Determine the [x, y] coordinate at the center of the cell enclosing the given text.  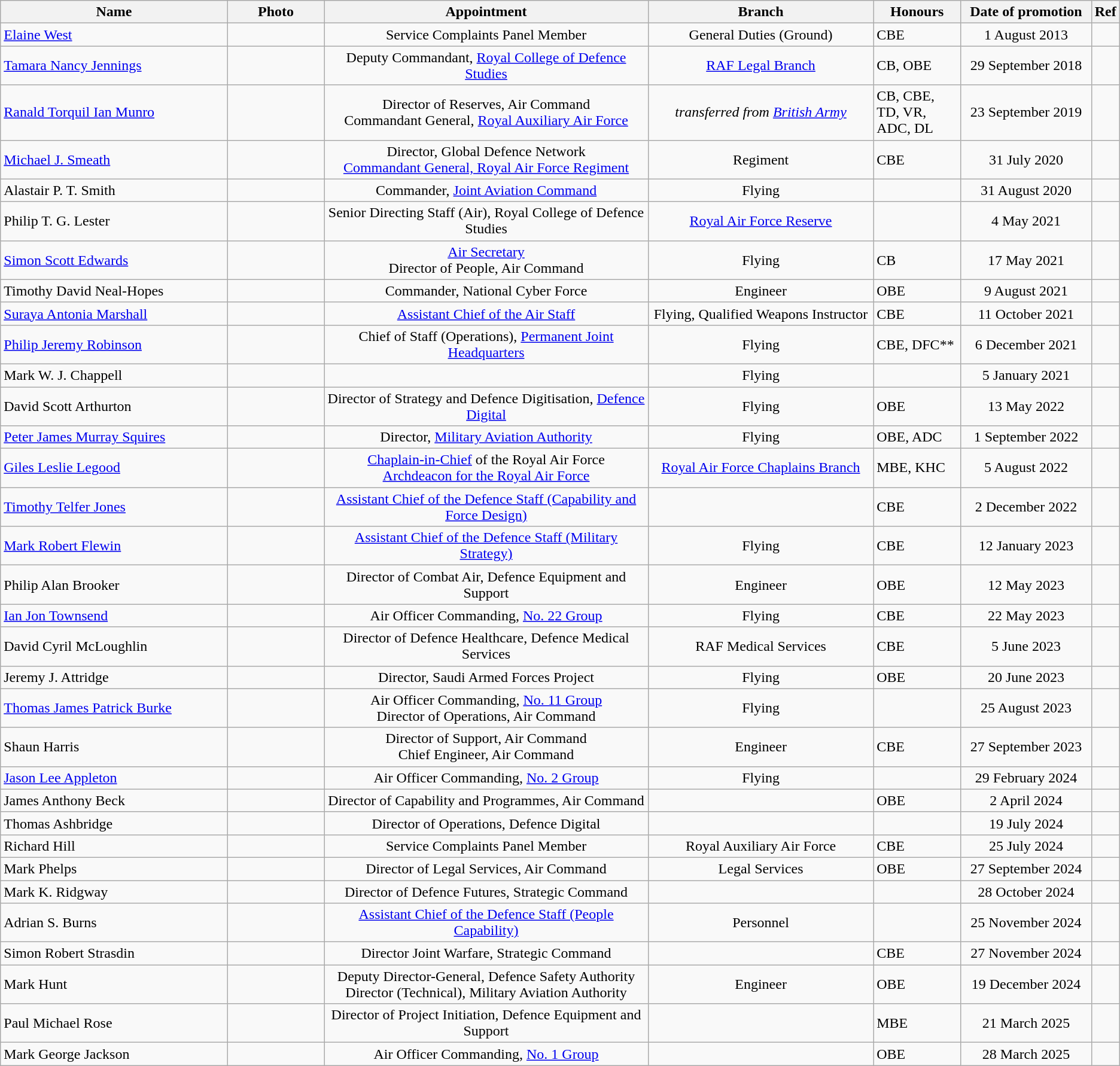
Richard Hill [114, 846]
Philip Alan Brooker [114, 585]
Mark W. J. Chappell [114, 375]
1 August 2013 [1026, 35]
Thomas James Patrick Burke [114, 708]
Adrian S. Burns [114, 922]
20 June 2023 [1026, 677]
RAF Legal Branch [760, 66]
Air Secretary Director of People, Air Command [486, 260]
Air Officer Commanding, No. 11 Group Director of Operations, Air Command [486, 708]
Director of Support, Air CommandChief Engineer, Air Command [486, 747]
2 December 2022 [1026, 507]
Peter James Murray Squires [114, 437]
Director of Defence Futures, Strategic Command [486, 892]
27 September 2024 [1026, 869]
Branch [760, 12]
Air Officer Commanding, No. 2 Group [486, 778]
29 September 2018 [1026, 66]
25 July 2024 [1026, 846]
Director of Capability and Programmes, Air Command [486, 800]
Simon Robert Strasdin [114, 954]
Jason Lee Appleton [114, 778]
Air Officer Commanding, No. 22 Group [486, 616]
Assistant Chief of the Air Staff [486, 313]
Paul Michael Rose [114, 1023]
5 August 2022 [1026, 468]
12 May 2023 [1026, 585]
Philip Jeremy Robinson [114, 345]
MBE [917, 1023]
Director Joint Warfare, Strategic Command [486, 954]
CBE, DFC** [917, 345]
Director of Combat Air, Defence Equipment and Support [486, 585]
19 July 2024 [1026, 823]
Alastair P. T. Smith [114, 190]
Timothy David Neal-Hopes [114, 291]
Thomas Ashbridge [114, 823]
Assistant Chief of the Defence Staff (People Capability) [486, 922]
CB, OBE [917, 66]
Mark Phelps [114, 869]
Senior Directing Staff (Air), Royal College of Defence Studies [486, 221]
Chaplain-in-Chief of the Royal Air Force Archdeacon for the Royal Air Force [486, 468]
27 November 2024 [1026, 954]
Director, Saudi Armed Forces Project [486, 677]
Honours [917, 12]
OBE, ADC [917, 437]
Air Officer Commanding, No. 1 Group [486, 1054]
David Cyril McLoughlin [114, 646]
5 June 2023 [1026, 646]
Jeremy J. Attridge [114, 677]
11 October 2021 [1026, 313]
19 December 2024 [1026, 985]
22 May 2023 [1026, 616]
Philip T. G. Lester [114, 221]
MBE, KHC [917, 468]
28 October 2024 [1026, 892]
Director of Operations, Defence Digital [486, 823]
21 March 2025 [1026, 1023]
Director of Reserves, Air CommandCommandant General, Royal Auxiliary Air Force [486, 112]
Royal Air Force Reserve [760, 221]
Assistant Chief of the Defence Staff (Capability and Force Design) [486, 507]
CB [917, 260]
James Anthony Beck [114, 800]
Assistant Chief of the Defence Staff (Military Strategy) [486, 546]
CB, CBE, TD, VR, ADC, DL [917, 112]
Regiment [760, 159]
Michael J. Smeath [114, 159]
6 December 2021 [1026, 345]
Mark George Jackson [114, 1054]
Personnel [760, 922]
Director of Legal Services, Air Command [486, 869]
29 February 2024 [1026, 778]
Tamara Nancy Jennings [114, 66]
1 September 2022 [1026, 437]
23 September 2019 [1026, 112]
2 April 2024 [1026, 800]
12 January 2023 [1026, 546]
31 July 2020 [1026, 159]
Photo [275, 12]
Director of Project Initiation, Defence Equipment and Support [486, 1023]
Flying, Qualified Weapons Instructor [760, 313]
Director of Defence Healthcare, Defence Medical Services [486, 646]
25 August 2023 [1026, 708]
Suraya Antonia Marshall [114, 313]
Shaun Harris [114, 747]
Director of Strategy and Defence Digitisation, Defence Digital [486, 406]
Commander, National Cyber Force [486, 291]
Royal Air Force Chaplains Branch [760, 468]
5 January 2021 [1026, 375]
Deputy Commandant, Royal College of Defence Studies [486, 66]
Date of promotion [1026, 12]
General Duties (Ground) [760, 35]
Simon Scott Edwards [114, 260]
17 May 2021 [1026, 260]
13 May 2022 [1026, 406]
Legal Services [760, 869]
Appointment [486, 12]
Chief of Staff (Operations), Permanent Joint Headquarters [486, 345]
Elaine West [114, 35]
31 August 2020 [1026, 190]
Name [114, 12]
Director, Military Aviation Authority [486, 437]
Mark K. Ridgway [114, 892]
Mark Robert Flewin [114, 546]
Ref [1106, 12]
28 March 2025 [1026, 1054]
Commander, Joint Aviation Command [486, 190]
Timothy Telfer Jones [114, 507]
David Scott Arthurton [114, 406]
4 May 2021 [1026, 221]
9 August 2021 [1026, 291]
25 November 2024 [1026, 922]
Mark Hunt [114, 985]
Giles Leslie Legood [114, 468]
Royal Auxiliary Air Force [760, 846]
RAF Medical Services [760, 646]
27 September 2023 [1026, 747]
Ian Jon Townsend [114, 616]
Deputy Director-General, Defence Safety AuthorityDirector (Technical), Military Aviation Authority [486, 985]
Ranald Torquil Ian Munro [114, 112]
Director, Global Defence Network Commandant General, Royal Air Force Regiment [486, 159]
transferred from British Army [760, 112]
